Return [x, y] of the center of cell containing provided text 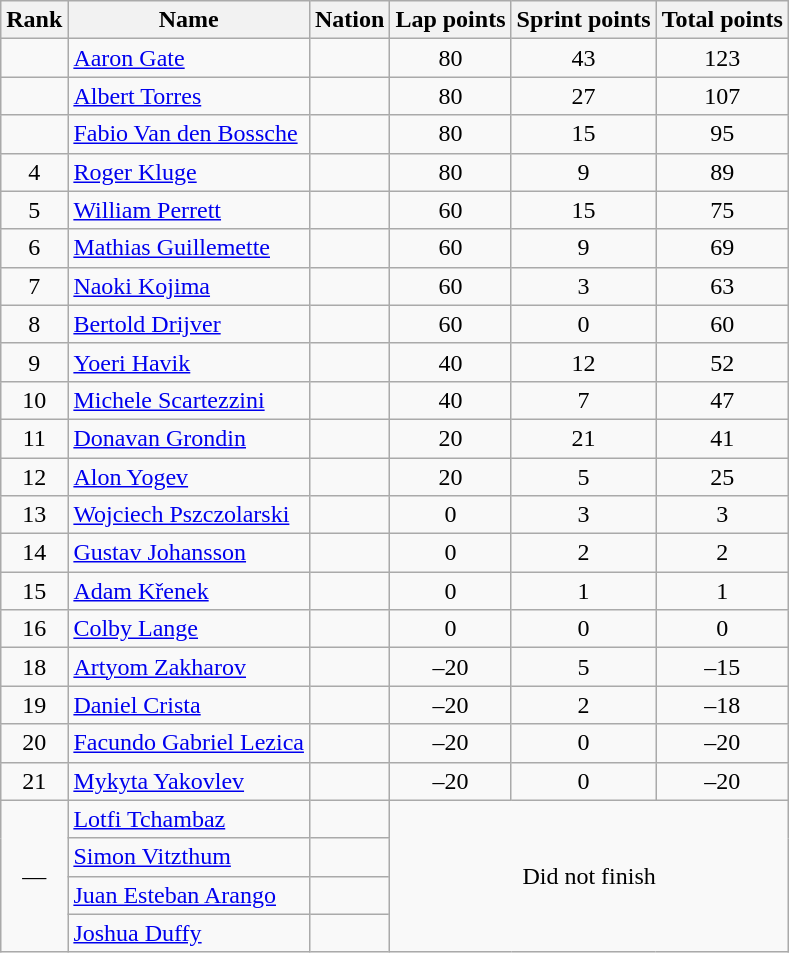
Simon Vitzthum [189, 857]
10 [34, 400]
107 [722, 96]
13 [34, 515]
Colby Lange [189, 629]
Wojciech Pszczolarski [189, 515]
Yoeri Havik [189, 362]
18 [34, 667]
4 [34, 172]
6 [34, 248]
27 [584, 96]
63 [722, 286]
Mykyta Yakovlev [189, 781]
Donavan Grondin [189, 438]
43 [584, 58]
–15 [722, 667]
Adam Křenek [189, 591]
89 [722, 172]
75 [722, 210]
Roger Kluge [189, 172]
14 [34, 553]
69 [722, 248]
Fabio Van den Bossche [189, 134]
Gustav Johansson [189, 553]
Total points [722, 20]
41 [722, 438]
11 [34, 438]
Sprint points [584, 20]
95 [722, 134]
Bertold Drijver [189, 324]
Juan Esteban Arango [189, 895]
123 [722, 58]
Did not finish [589, 876]
Lotfi Tchambaz [189, 819]
Name [189, 20]
–18 [722, 705]
19 [34, 705]
Rank [34, 20]
Aaron Gate [189, 58]
47 [722, 400]
Alon Yogev [189, 477]
William Perrett [189, 210]
Artyom Zakharov [189, 667]
Daniel Crista [189, 705]
— [34, 876]
8 [34, 324]
52 [722, 362]
25 [722, 477]
Nation [349, 20]
16 [34, 629]
Mathias Guillemette [189, 248]
Joshua Duffy [189, 933]
Albert Torres [189, 96]
Facundo Gabriel Lezica [189, 743]
Naoki Kojima [189, 286]
Michele Scartezzini [189, 400]
Lap points [450, 20]
